Output the [x, y] coordinate of the center of the cell containing the given text.  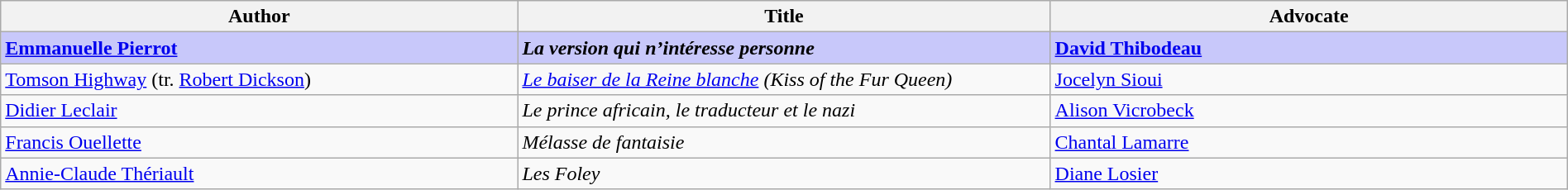
Title [784, 17]
Author [260, 17]
Les Foley [784, 173]
Mélasse de fantaisie [784, 142]
Le baiser de la Reine blanche (Kiss of the Fur Queen) [784, 79]
Advocate [1308, 17]
David Thibodeau [1308, 48]
Le prince africain, le traducteur et le nazi [784, 111]
Chantal Lamarre [1308, 142]
Emmanuelle Pierrot [260, 48]
Alison Vicrobeck [1308, 111]
Tomson Highway (tr. Robert Dickson) [260, 79]
Jocelyn Sioui [1308, 79]
La version qui n’intéresse personne [784, 48]
Annie-Claude Thériault [260, 173]
Didier Leclair [260, 111]
Diane Losier [1308, 173]
Francis Ouellette [260, 142]
